Capture the cell that displays the provided text and extract its (x, y) central coordinate. 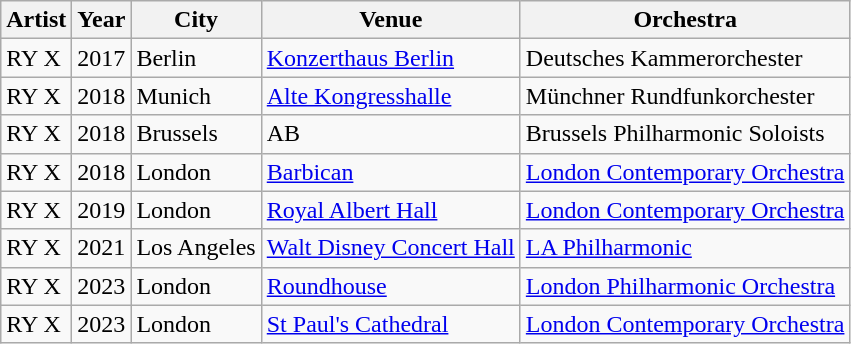
Brussels Philharmonic Soloists (685, 134)
Brussels (196, 134)
Artist (36, 20)
Orchestra (685, 20)
Barbican (390, 172)
2021 (102, 248)
Münchner Rundfunkorchester (685, 96)
LA Philharmonic (685, 248)
2019 (102, 210)
Berlin (196, 58)
Konzerthaus Berlin (390, 58)
Royal Albert Hall (390, 210)
London Philharmonic Orchestra (685, 286)
Roundhouse (390, 286)
Year (102, 20)
St Paul's Cathedral (390, 324)
AB (390, 134)
City (196, 20)
Los Angeles (196, 248)
Munich (196, 96)
Venue (390, 20)
Alte Kongresshalle (390, 96)
Walt Disney Concert Hall (390, 248)
Deutsches Kammerorchester (685, 58)
2017 (102, 58)
